From the cell containing the given text, extract its center point as [x, y] coordinate. 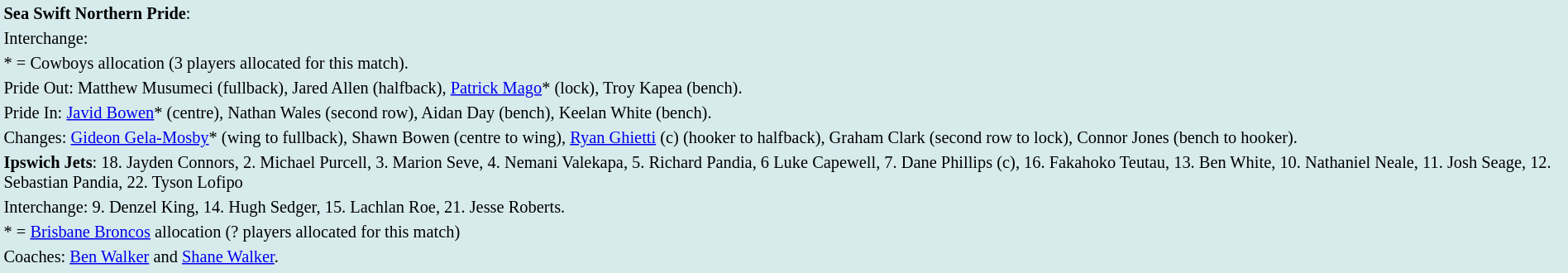
Pride Out: Matthew Musumeci (fullback), Jared Allen (halfback), Patrick Mago* (lock), Troy Kapea (bench). [784, 88]
Coaches: Ben Walker and Shane Walker. [784, 256]
Sea Swift Northern Pride: [784, 13]
* = Brisbane Broncos allocation (? players allocated for this match) [784, 232]
Interchange: 9. Denzel King, 14. Hugh Sedger, 15. Lachlan Roe, 21. Jesse Roberts. [784, 207]
* = Cowboys allocation (3 players allocated for this match). [784, 63]
Pride In: Javid Bowen* (centre), Nathan Wales (second row), Aidan Day (bench), Keelan White (bench). [784, 113]
Interchange: [784, 38]
